Output the [X, Y] coordinate of the center of the cell containing the given text.  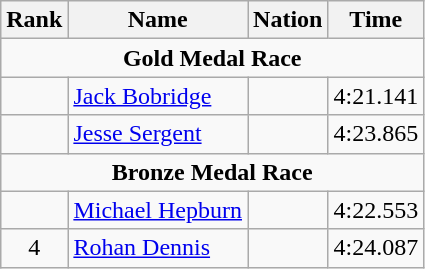
Michael Hepburn [158, 210]
Jesse Sergent [158, 134]
4:24.087 [376, 248]
Rohan Dennis [158, 248]
Rank [34, 20]
4 [34, 248]
Time [376, 20]
4:21.141 [376, 96]
Bronze Medal Race [212, 172]
4:23.865 [376, 134]
Nation [288, 20]
Jack Bobridge [158, 96]
Name [158, 20]
4:22.553 [376, 210]
Gold Medal Race [212, 58]
